Identify which cell holds the provided text, then report its (X, Y) central coordinate. 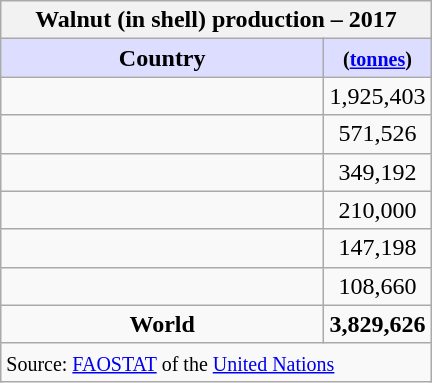
World (162, 324)
Country (162, 58)
Source: FAOSTAT of the United Nations (216, 362)
(tonnes) (378, 58)
349,192 (378, 172)
571,526 (378, 134)
210,000 (378, 210)
147,198 (378, 248)
3,829,626 (378, 324)
1,925,403 (378, 96)
108,660 (378, 286)
Walnut (in shell) production – 2017 (216, 20)
